Extract the (x, y) coordinate from the center of the cell holding the provided text.  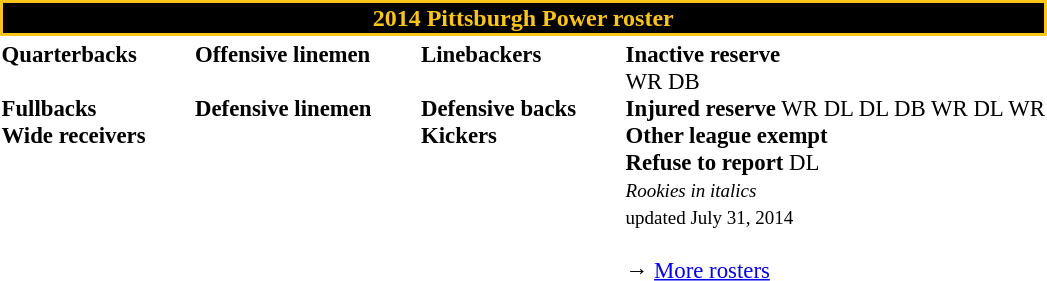
2014 Pittsburgh Power roster (523, 18)
